Extract the (X, Y) coordinate from the center of the cell holding the provided text.  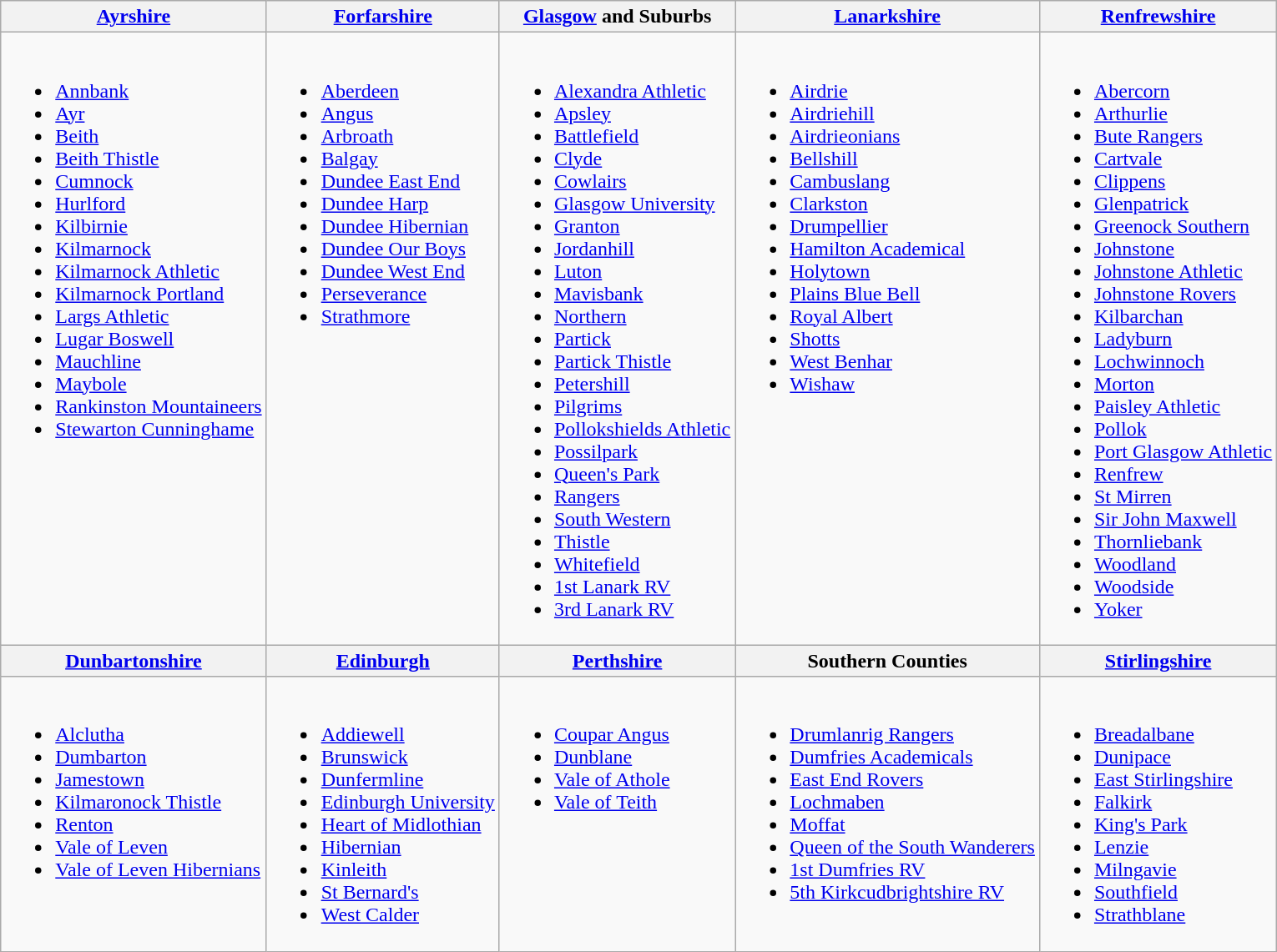
Southern Counties (888, 661)
BreadalbaneDunipaceEast StirlingshireFalkirkKing's ParkLenzieMilngavieSouthfieldStrathblane (1158, 814)
Renfrewshire (1158, 17)
Lanarkshire (888, 17)
Forfarshire (382, 17)
Drumlanrig RangersDumfries AcademicalsEast End RoversLochmabenMoffatQueen of the South Wanderers1st Dumfries RV5th Kirkcudbrightshire RV (888, 814)
Dunbartonshire (134, 661)
AddiewellBrunswickDunfermlineEdinburgh UniversityHeart of MidlothianHibernianKinleithSt Bernard'sWest Calder (382, 814)
AlcluthaDumbartonJamestownKilmaronock ThistleRentonVale of LevenVale of Leven Hibernians (134, 814)
Perthshire (617, 661)
Coupar AngusDunblaneVale of AtholeVale of Teith (617, 814)
Edinburgh (382, 661)
Stirlingshire (1158, 661)
AberdeenAngusArbroathBalgayDundee East EndDundee HarpDundee HibernianDundee Our BoysDundee West EndPerseveranceStrathmore (382, 339)
AirdrieAirdriehillAirdrieoniansBellshillCambuslangClarkstonDrumpellierHamilton AcademicalHolytownPlains Blue BellRoyal AlbertShottsWest BenharWishaw (888, 339)
Ayrshire (134, 17)
Glasgow and Suburbs (617, 17)
